From the cell containing the given text, extract its center point as (x, y) coordinate. 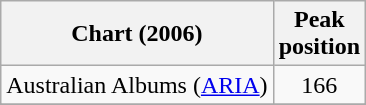
Chart (2006) (137, 34)
Peakposition (319, 34)
166 (319, 85)
Australian Albums (ARIA) (137, 85)
